Identify which cell holds the provided text, then report its (X, Y) central coordinate. 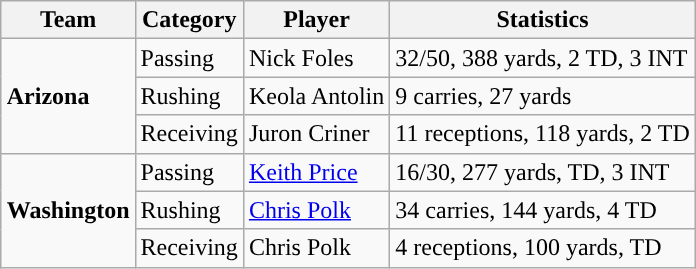
Juron Criner (316, 134)
Team (68, 20)
32/50, 388 yards, 2 TD, 3 INT (542, 58)
Keola Antolin (316, 96)
Washington (68, 210)
Arizona (68, 96)
11 receptions, 118 yards, 2 TD (542, 134)
4 receptions, 100 yards, TD (542, 248)
9 carries, 27 yards (542, 96)
16/30, 277 yards, TD, 3 INT (542, 172)
Player (316, 20)
Keith Price (316, 172)
Category (189, 20)
Statistics (542, 20)
34 carries, 144 yards, 4 TD (542, 210)
Nick Foles (316, 58)
